Capture the cell that displays the provided text and extract its (x, y) central coordinate. 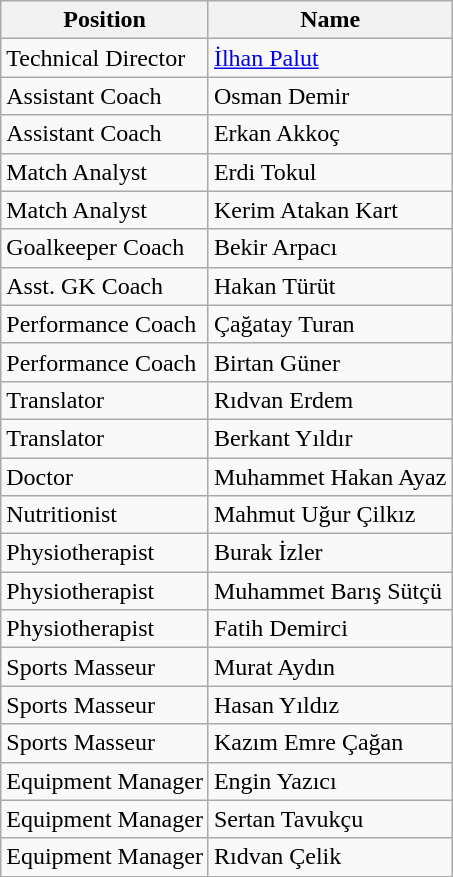
Birtan Güner (330, 362)
Burak İzler (330, 553)
Rıdvan Erdem (330, 400)
Çağatay Turan (330, 324)
Hakan Türüt (330, 286)
Nutritionist (105, 515)
Sertan Tavukçu (330, 819)
Bekir Arpacı (330, 248)
Rıdvan Çelik (330, 857)
Erkan Akkoç (330, 134)
Murat Aydın (330, 667)
Hasan Yıldız (330, 705)
Kazım Emre Çağan (330, 743)
Position (105, 20)
Technical Director (105, 58)
Asst. GK Coach (105, 286)
Doctor (105, 477)
Fatih Demirci (330, 629)
Mahmut Uğur Çilkız (330, 515)
Engin Yazıcı (330, 781)
Berkant Yıldır (330, 438)
Erdi Tokul (330, 172)
Kerim Atakan Kart (330, 210)
Osman Demir (330, 96)
Name (330, 20)
Goalkeeper Coach (105, 248)
İlhan Palut (330, 58)
Muhammet Barış Sütçü (330, 591)
Muhammet Hakan Ayaz (330, 477)
